Provide the (X, Y) coordinate of the cell's center where the given text is located.  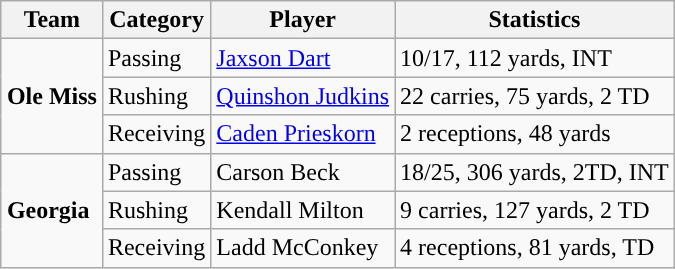
2 receptions, 48 yards (535, 134)
10/17, 112 yards, INT (535, 58)
Ole Miss (52, 96)
Quinshon Judkins (303, 96)
4 receptions, 81 yards, TD (535, 248)
Georgia (52, 210)
18/25, 306 yards, 2TD, INT (535, 172)
Ladd McConkey (303, 248)
Caden Prieskorn (303, 134)
22 carries, 75 yards, 2 TD (535, 96)
Player (303, 20)
Jaxson Dart (303, 58)
Carson Beck (303, 172)
Statistics (535, 20)
Kendall Milton (303, 210)
Team (52, 20)
9 carries, 127 yards, 2 TD (535, 210)
Category (156, 20)
